For the text-containing cell, return its midpoint in [x, y] coordinate format. 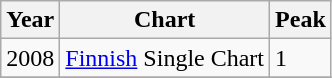
Finnish Single Chart [165, 58]
Peak [301, 20]
Year [30, 20]
Chart [165, 20]
1 [301, 58]
2008 [30, 58]
